Determine the (X, Y) coordinate at the center of the cell enclosing the given text.  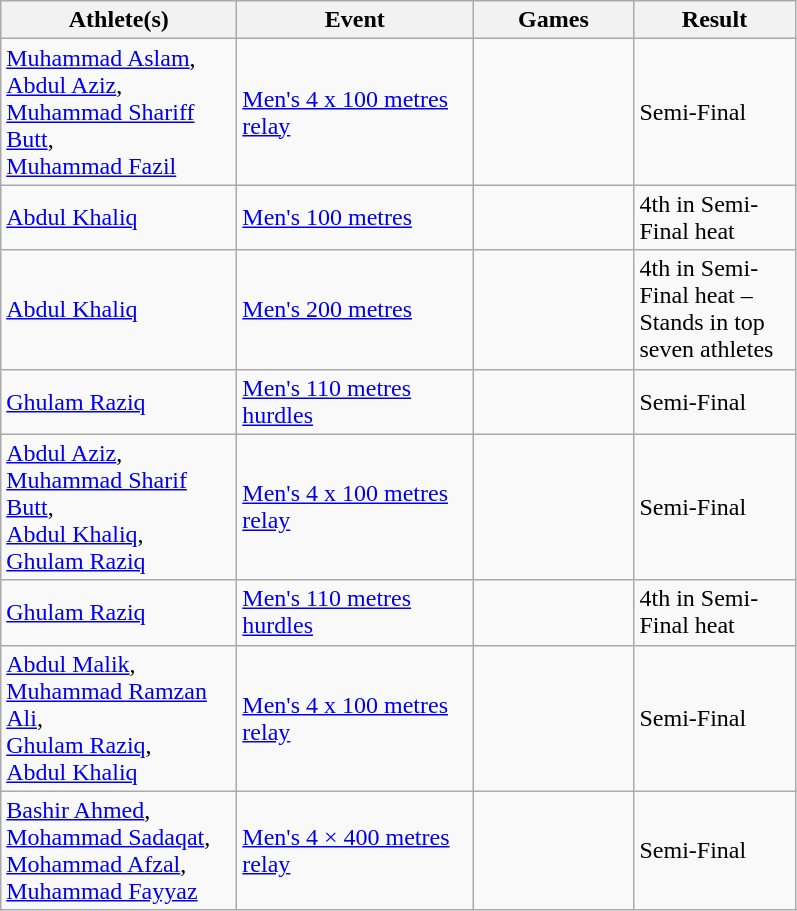
Athlete(s) (119, 20)
Event (355, 20)
Men's 200 metres (355, 310)
Men's 100 metres (355, 218)
Men's 4 × 400 metres relay (355, 850)
Games (554, 20)
Muhammad Aslam, Abdul Aziz, Muhammad Shariff Butt, Muhammad Fazil (119, 112)
Abdul Aziz, Muhammad Sharif Butt, Abdul Khaliq, Ghulam Raziq (119, 507)
Bashir Ahmed, Mohammad Sadaqat, Mohammad Afzal, Muhammad Fayyaz (119, 850)
Result (714, 20)
4th in Semi-Final heat – Stands in top seven athletes (714, 310)
Abdul Malik, Muhammad Ramzan Ali, Ghulam Raziq, Abdul Khaliq (119, 718)
